Identify which cell holds the provided text, then report its (X, Y) central coordinate. 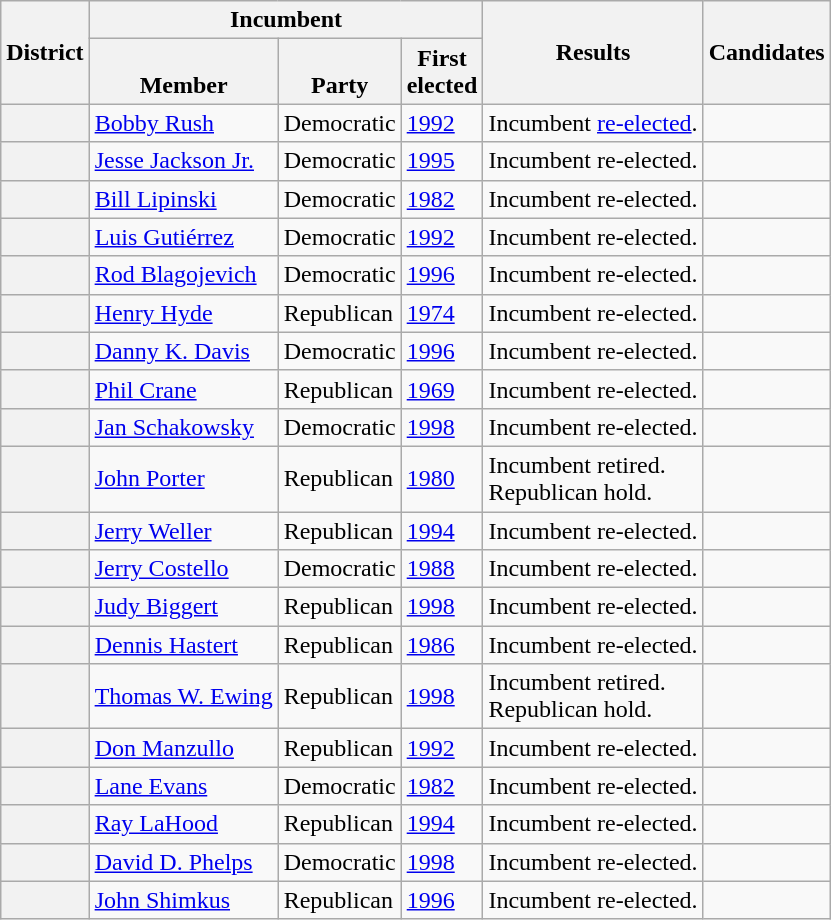
Don Manzullo (184, 748)
1969 (442, 389)
Ray LaHood (184, 824)
Danny K. Davis (184, 351)
1986 (442, 645)
Phil Crane (184, 389)
Jerry Costello (184, 569)
John Porter (184, 478)
Party (340, 72)
Firstelected (442, 72)
Dennis Hastert (184, 645)
John Shimkus (184, 900)
1980 (442, 478)
Bobby Rush (184, 123)
Judy Biggert (184, 607)
Incumbent (286, 20)
Henry Hyde (184, 313)
District (45, 52)
Bill Lipinski (184, 199)
Jesse Jackson Jr. (184, 161)
Jan Schakowsky (184, 427)
Rod Blagojevich (184, 275)
Results (593, 52)
Member (184, 72)
David D. Phelps (184, 862)
Lane Evans (184, 786)
1974 (442, 313)
Luis Gutiérrez (184, 237)
Jerry Weller (184, 531)
Candidates (766, 52)
1988 (442, 569)
1995 (442, 161)
Thomas W. Ewing (184, 696)
